Find where the given text appears and provide that cell's center as (x, y) coordinate. 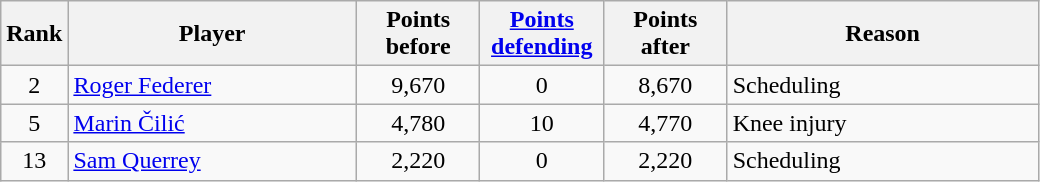
Reason (882, 34)
Knee injury (882, 123)
10 (542, 123)
Roger Federer (212, 85)
4,770 (666, 123)
Rank (34, 34)
13 (34, 161)
8,670 (666, 85)
Marin Čilić (212, 123)
Points defending (542, 34)
2 (34, 85)
Sam Querrey (212, 161)
4,780 (418, 123)
5 (34, 123)
Player (212, 34)
Points after (666, 34)
9,670 (418, 85)
Points before (418, 34)
